Return the (X, Y) coordinate for the center point of the cell that contains the specified text.  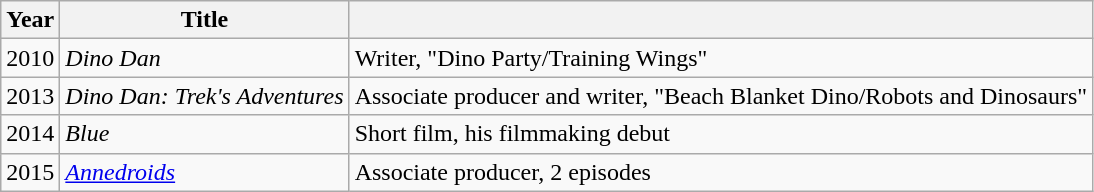
Writer, "Dino Party/Training Wings" (721, 58)
Dino Dan (204, 58)
Annedroids (204, 172)
Associate producer, 2 episodes (721, 172)
Year (30, 20)
Blue (204, 134)
2013 (30, 96)
Dino Dan: Trek's Adventures (204, 96)
Associate producer and writer, "Beach Blanket Dino/Robots and Dinosaurs" (721, 96)
2014 (30, 134)
Short film, his filmmaking debut (721, 134)
2015 (30, 172)
2010 (30, 58)
Title (204, 20)
